Capture the cell that displays the provided text and extract its [X, Y] central coordinate. 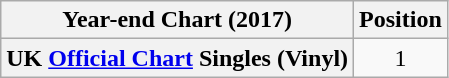
Position [401, 20]
Year-end Chart (2017) [178, 20]
1 [401, 58]
UK Official Chart Singles (Vinyl) [178, 58]
